Return (X, Y) of the center of cell containing provided text 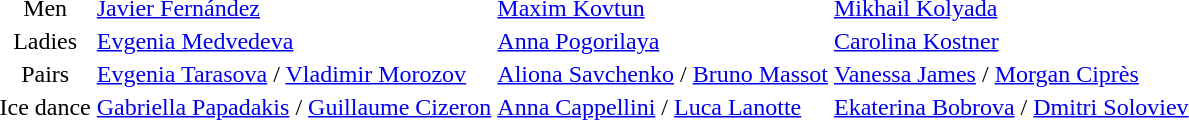
Aliona Savchenko / Bruno Massot (663, 74)
Evgenia Tarasova / Vladimir Morozov (294, 74)
Evgenia Medvedeva (294, 41)
Anna Pogorilaya (663, 41)
